Search for the cell housing the specified text and yield its [X, Y] center coordinate. 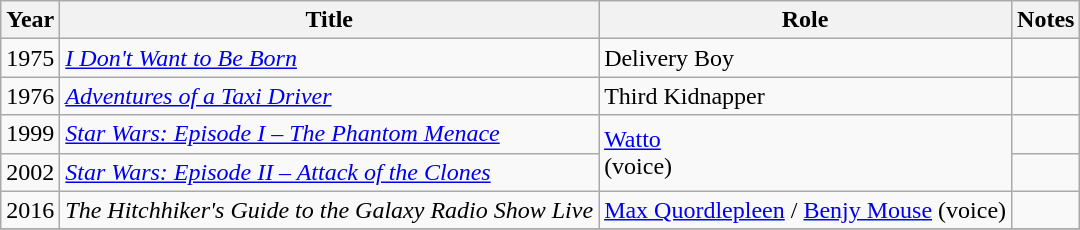
Year [30, 20]
Max Quordlepleen / Benjy Mouse (voice) [806, 210]
1976 [30, 96]
Third Kidnapper [806, 96]
I Don't Want to Be Born [330, 58]
Watto (voice) [806, 153]
1999 [30, 134]
Adventures of a Taxi Driver [330, 96]
Star Wars: Episode II – Attack of the Clones [330, 172]
2016 [30, 210]
2002 [30, 172]
Delivery Boy [806, 58]
Star Wars: Episode I – The Phantom Menace [330, 134]
Title [330, 20]
Role [806, 20]
Notes [1046, 20]
The Hitchhiker's Guide to the Galaxy Radio Show Live [330, 210]
1975 [30, 58]
